From the cell containing the given text, extract its center point as (x, y) coordinate. 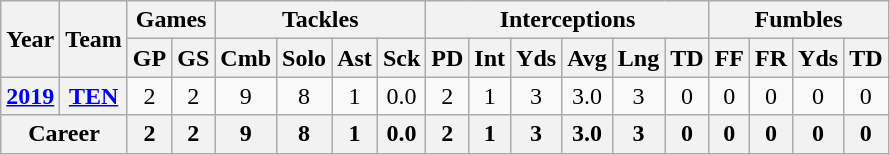
GS (194, 58)
Sck (401, 58)
Year (30, 39)
FF (729, 58)
Ast (355, 58)
Cmb (246, 58)
Int (490, 58)
Team (94, 39)
Lng (638, 58)
PD (448, 58)
Tackles (320, 20)
GP (149, 58)
FR (772, 58)
TEN (94, 96)
Career (64, 134)
Solo (304, 58)
Games (170, 20)
2019 (30, 96)
Avg (588, 58)
Fumbles (798, 20)
Interceptions (568, 20)
